Search for the cell housing the specified text and yield its (x, y) center coordinate. 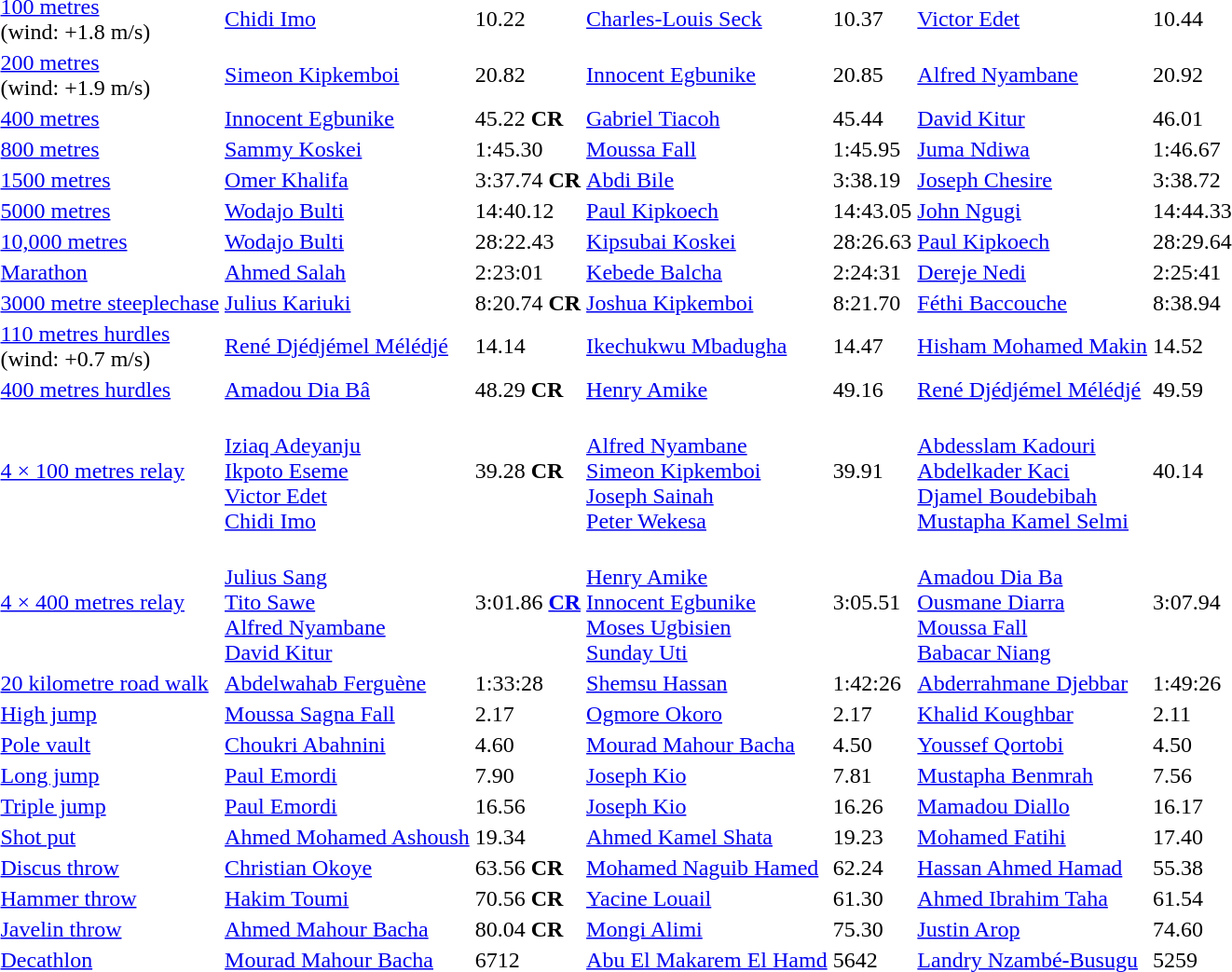
Alfred Nyambane (1033, 75)
Justin Arop (1033, 929)
John Ngugi (1033, 211)
1:42:26 (872, 683)
3:05.51 (872, 602)
1:33:28 (527, 683)
Kipsubai Koskei (707, 241)
Iziaq AdeyanjuIkpoto EsemeVictor EdetChidi Imo (348, 471)
Ahmed Salah (348, 272)
David Kitur (1033, 118)
28:22.43 (527, 241)
Ogmore Okoro (707, 714)
Moussa Fall (707, 149)
14.14 (527, 347)
19.23 (872, 837)
Ahmed Kamel Shata (707, 837)
20.82 (527, 75)
75.30 (872, 929)
Shemsu Hassan (707, 683)
8:20.74 CR (527, 303)
45.22 CR (527, 118)
28:26.63 (872, 241)
62.24 (872, 868)
7.81 (872, 775)
3:38.19 (872, 180)
39.91 (872, 471)
Alfred NyambaneSimeon KipkemboiJoseph SainahPeter Wekesa (707, 471)
80.04 CR (527, 929)
Mustapha Benmrah (1033, 775)
Abderrahmane Djebbar (1033, 683)
Hakim Toumi (348, 898)
Julius Kariuki (348, 303)
Moussa Sagna Fall (348, 714)
1:45.95 (872, 149)
14.47 (872, 347)
70.56 CR (527, 898)
Mohamed Naguib Hamed (707, 868)
Gabriel Tiacoh (707, 118)
Mamadou Diallo (1033, 806)
8:21.70 (872, 303)
7.90 (527, 775)
Kebede Balcha (707, 272)
16.26 (872, 806)
Khalid Koughbar (1033, 714)
Abdelwahab Ferguène (348, 683)
Julius SangTito SaweAlfred NyambaneDavid Kitur (348, 602)
Juma Ndiwa (1033, 149)
Abdesslam KadouriAbdelkader KaciDjamel BoudebibahMustapha Kamel Selmi (1033, 471)
19.34 (527, 837)
Henry AmikeInnocent EgbunikeMoses UgbisienSunday Uti (707, 602)
Joseph Chesire (1033, 180)
Youssef Qortobi (1033, 745)
Joshua Kipkemboi (707, 303)
Féthi Baccouche (1033, 303)
3:37.74 CR (527, 180)
14:43.05 (872, 211)
63.56 CR (527, 868)
Sammy Koskei (348, 149)
Ahmed Mahour Bacha (348, 929)
49.16 (872, 390)
16.56 (527, 806)
Mohamed Fatihi (1033, 837)
2:23:01 (527, 272)
Yacine Louail (707, 898)
4.50 (872, 745)
4.60 (527, 745)
1:45.30 (527, 149)
20.85 (872, 75)
Omer Khalifa (348, 180)
Hassan Ahmed Hamad (1033, 868)
3:01.86 CR (527, 602)
Amadou Dia Bâ (348, 390)
Simeon Kipkemboi (348, 75)
2:24:31 (872, 272)
Ahmed Ibrahim Taha (1033, 898)
Ahmed Mohamed Ashoush (348, 837)
Dereje Nedi (1033, 272)
Amadou Dia BaOusmane DiarraMoussa FallBabacar Niang (1033, 602)
Christian Okoye (348, 868)
39.28 CR (527, 471)
Henry Amike (707, 390)
Abdi Bile (707, 180)
Mourad Mahour Bacha (707, 745)
14:40.12 (527, 211)
Choukri Abahnini (348, 745)
Mongi Alimi (707, 929)
61.30 (872, 898)
45.44 (872, 118)
Ikechukwu Mbadugha (707, 347)
Hisham Mohamed Makin (1033, 347)
48.29 CR (527, 390)
